Scan for the cell matching the given text and deliver its (x, y) coordinate at center. 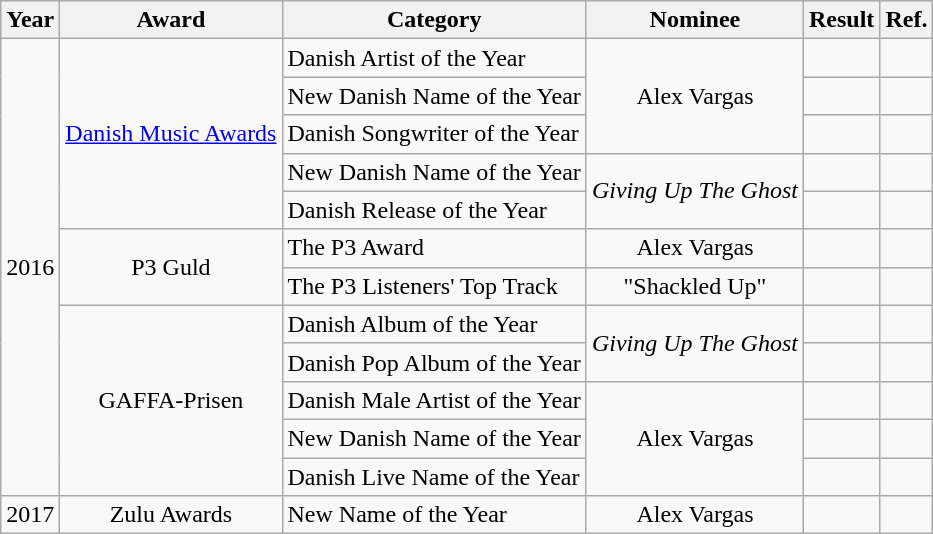
GAFFA-Prisen (171, 400)
P3 Guld (171, 267)
2016 (30, 268)
The P3 Award (434, 248)
Award (171, 20)
Danish Album of the Year (434, 324)
Nominee (694, 20)
The P3 Listeners' Top Track (434, 286)
New Name of the Year (434, 515)
"Shackled Up" (694, 286)
Ref. (906, 20)
Result (841, 20)
Danish Artist of the Year (434, 58)
Danish Live Name of the Year (434, 477)
Danish Pop Album of the Year (434, 362)
Danish Music Awards (171, 134)
Danish Male Artist of the Year (434, 400)
2017 (30, 515)
Danish Release of the Year (434, 210)
Danish Songwriter of the Year (434, 134)
Zulu Awards (171, 515)
Year (30, 20)
Category (434, 20)
